Search for the cell housing the specified text and yield its [X, Y] center coordinate. 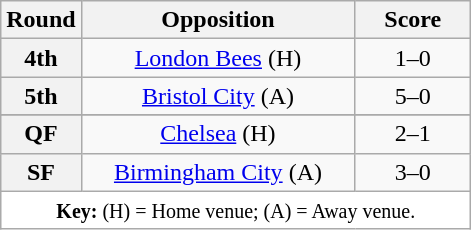
QF [41, 134]
5–0 [413, 96]
Birmingham City (A) [218, 172]
London Bees (H) [218, 58]
2–1 [413, 134]
5th [41, 96]
Score [413, 20]
Bristol City (A) [218, 96]
4th [41, 58]
Key: (H) = Home venue; (A) = Away venue. [236, 210]
Round [41, 20]
3–0 [413, 172]
Opposition [218, 20]
SF [41, 172]
1–0 [413, 58]
Chelsea (H) [218, 134]
